Detect which cell encompasses the target text, then output its (x, y) center coordinate. 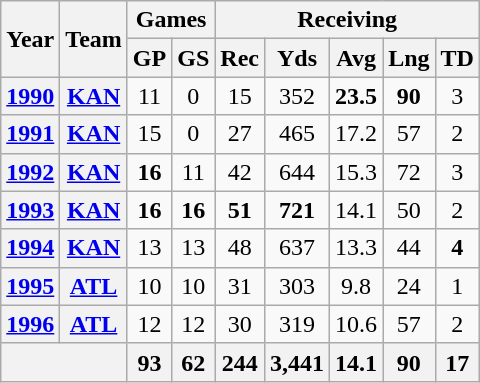
Year (30, 39)
30 (240, 324)
15.3 (356, 172)
62 (194, 362)
637 (298, 248)
1990 (30, 96)
352 (298, 96)
93 (149, 362)
48 (240, 248)
Rec (240, 58)
50 (409, 210)
Yds (298, 58)
13.3 (356, 248)
319 (298, 324)
Receiving (348, 20)
303 (298, 286)
TD (457, 58)
244 (240, 362)
23.5 (356, 96)
1 (457, 286)
17 (457, 362)
24 (409, 286)
644 (298, 172)
Avg (356, 58)
1995 (30, 286)
72 (409, 172)
1991 (30, 134)
GP (149, 58)
1996 (30, 324)
17.2 (356, 134)
1993 (30, 210)
51 (240, 210)
9.8 (356, 286)
1992 (30, 172)
3,441 (298, 362)
721 (298, 210)
Lng (409, 58)
10.6 (356, 324)
27 (240, 134)
44 (409, 248)
4 (457, 248)
1994 (30, 248)
465 (298, 134)
42 (240, 172)
GS (194, 58)
31 (240, 286)
Games (170, 20)
Team (94, 39)
